Scan for the cell matching the given text and deliver its (X, Y) coordinate at center. 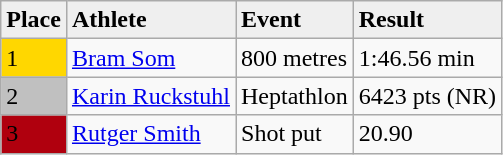
3 (34, 134)
Karin Ruckstuhl (150, 96)
800 metres (295, 58)
6423 pts (NR) (427, 96)
Athlete (150, 20)
Result (427, 20)
Rutger Smith (150, 134)
2 (34, 96)
Event (295, 20)
20.90 (427, 134)
1 (34, 58)
Place (34, 20)
1:46.56 min (427, 58)
Shot put (295, 134)
Bram Som (150, 58)
Heptathlon (295, 96)
